For the text-containing cell, return its midpoint in (X, Y) coordinate format. 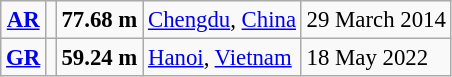
GR (24, 58)
29 March 2014 (376, 20)
Chengdu, China (222, 20)
77.68 m (100, 20)
Hanoi, Vietnam (222, 58)
AR (24, 20)
59.24 m (100, 58)
18 May 2022 (376, 58)
